Scan for the cell matching the given text and deliver its (X, Y) coordinate at center. 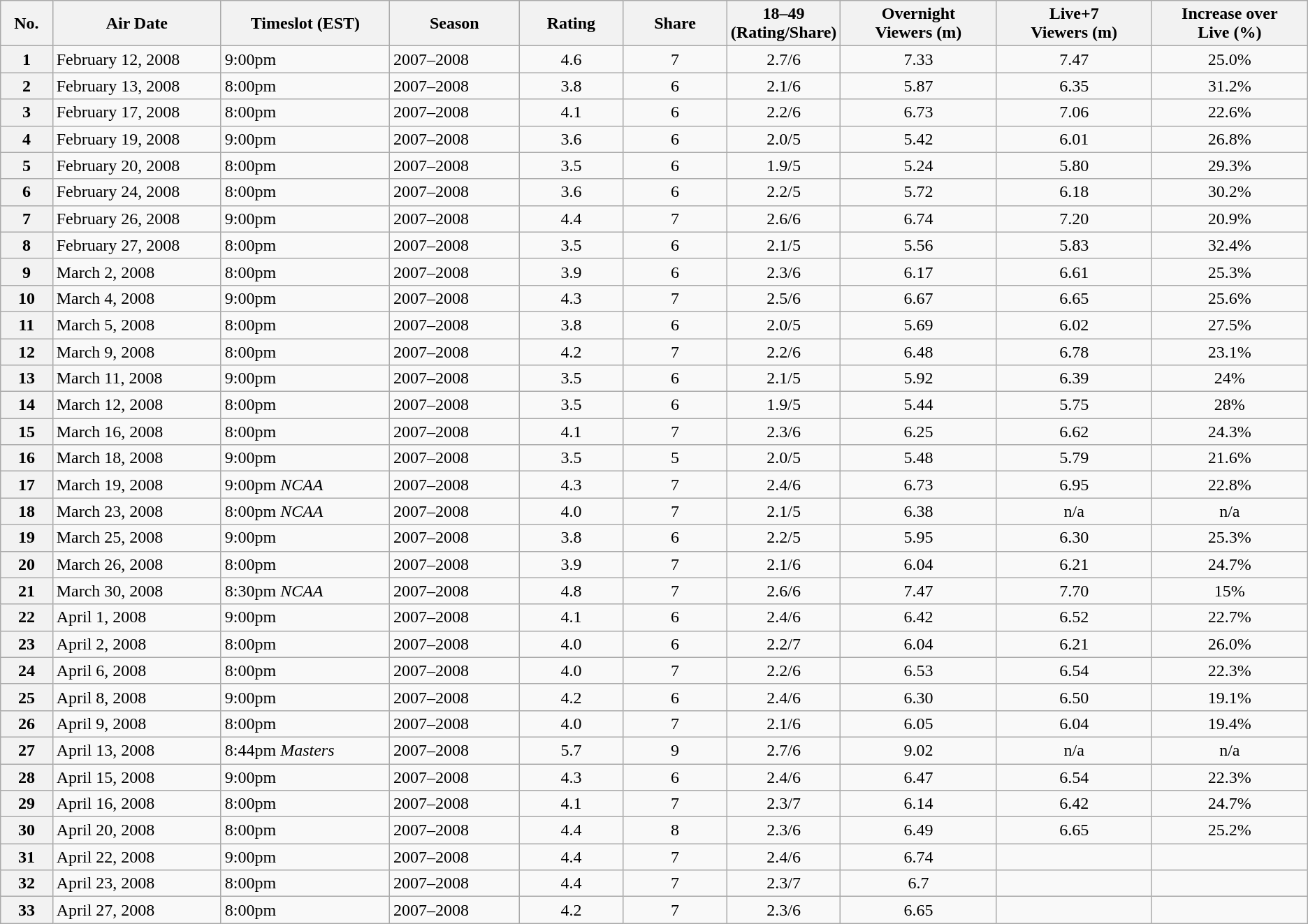
6.17 (918, 272)
March 16, 2008 (137, 432)
5.69 (918, 325)
7.70 (1075, 591)
February 20, 2008 (137, 166)
Season (455, 24)
16 (27, 458)
Share (675, 24)
8:30pm NCAA (305, 591)
2.5/6 (784, 298)
April 6, 2008 (137, 670)
13 (27, 379)
February 24, 2008 (137, 192)
6.95 (1075, 485)
March 19, 2008 (137, 485)
8:00pm NCAA (305, 511)
32.4% (1230, 245)
22.7% (1230, 617)
9:00pm NCAA (305, 485)
6.05 (918, 724)
6.35 (1075, 86)
9.02 (918, 750)
5.87 (918, 86)
5.24 (918, 166)
5.72 (918, 192)
Live+7Viewers (m) (1075, 24)
20.9% (1230, 219)
5.95 (918, 538)
March 2, 2008 (137, 272)
6.53 (918, 670)
29 (27, 804)
February 12, 2008 (137, 59)
6.38 (918, 511)
17 (27, 485)
6.7 (918, 883)
24.3% (1230, 432)
26 (27, 724)
7.20 (1075, 219)
5.44 (918, 405)
6.02 (1075, 325)
March 26, 2008 (137, 564)
April 9, 2008 (137, 724)
5.92 (918, 379)
19.4% (1230, 724)
27.5% (1230, 325)
March 30, 2008 (137, 591)
2 (27, 86)
15% (1230, 591)
Air Date (137, 24)
March 5, 2008 (137, 325)
Increase overLive (%) (1230, 24)
11 (27, 325)
March 25, 2008 (137, 538)
5.80 (1075, 166)
24 (27, 670)
April 23, 2008 (137, 883)
4 (27, 139)
6.48 (918, 351)
5.48 (918, 458)
6.61 (1075, 272)
April 20, 2008 (137, 830)
February 13, 2008 (137, 86)
6.39 (1075, 379)
April 1, 2008 (137, 617)
18 (27, 511)
21.6% (1230, 458)
February 17, 2008 (137, 112)
10 (27, 298)
25.2% (1230, 830)
29.3% (1230, 166)
15 (27, 432)
6.01 (1075, 139)
25 (27, 697)
4.6 (572, 59)
21 (27, 591)
31 (27, 857)
25.0% (1230, 59)
March 23, 2008 (137, 511)
12 (27, 351)
April 27, 2008 (137, 910)
No. (27, 24)
24% (1230, 379)
20 (27, 564)
5.83 (1075, 245)
March 11, 2008 (137, 379)
30.2% (1230, 192)
6.18 (1075, 192)
31.2% (1230, 86)
April 8, 2008 (137, 697)
22.8% (1230, 485)
OvernightViewers (m) (918, 24)
5.75 (1075, 405)
25.6% (1230, 298)
19 (27, 538)
23 (27, 644)
6.62 (1075, 432)
March 4, 2008 (137, 298)
30 (27, 830)
27 (27, 750)
April 16, 2008 (137, 804)
6.52 (1075, 617)
6.14 (918, 804)
April 13, 2008 (137, 750)
5.7 (572, 750)
28 (27, 777)
19.1% (1230, 697)
32 (27, 883)
6.67 (918, 298)
February 19, 2008 (137, 139)
26.0% (1230, 644)
Rating (572, 24)
February 26, 2008 (137, 219)
23.1% (1230, 351)
2.2/7 (784, 644)
5.79 (1075, 458)
26.8% (1230, 139)
33 (27, 910)
6.25 (918, 432)
5.42 (918, 139)
7.06 (1075, 112)
14 (27, 405)
March 12, 2008 (137, 405)
March 18, 2008 (137, 458)
8:44pm Masters (305, 750)
March 9, 2008 (137, 351)
28% (1230, 405)
5.56 (918, 245)
1 (27, 59)
April 2, 2008 (137, 644)
April 15, 2008 (137, 777)
6.49 (918, 830)
22.6% (1230, 112)
6.50 (1075, 697)
6.47 (918, 777)
4.8 (572, 591)
Timeslot (EST) (305, 24)
22 (27, 617)
February 27, 2008 (137, 245)
6.78 (1075, 351)
7.33 (918, 59)
18–49(Rating/Share) (784, 24)
April 22, 2008 (137, 857)
3 (27, 112)
